Scan for the cell matching the given text and deliver its (X, Y) coordinate at center. 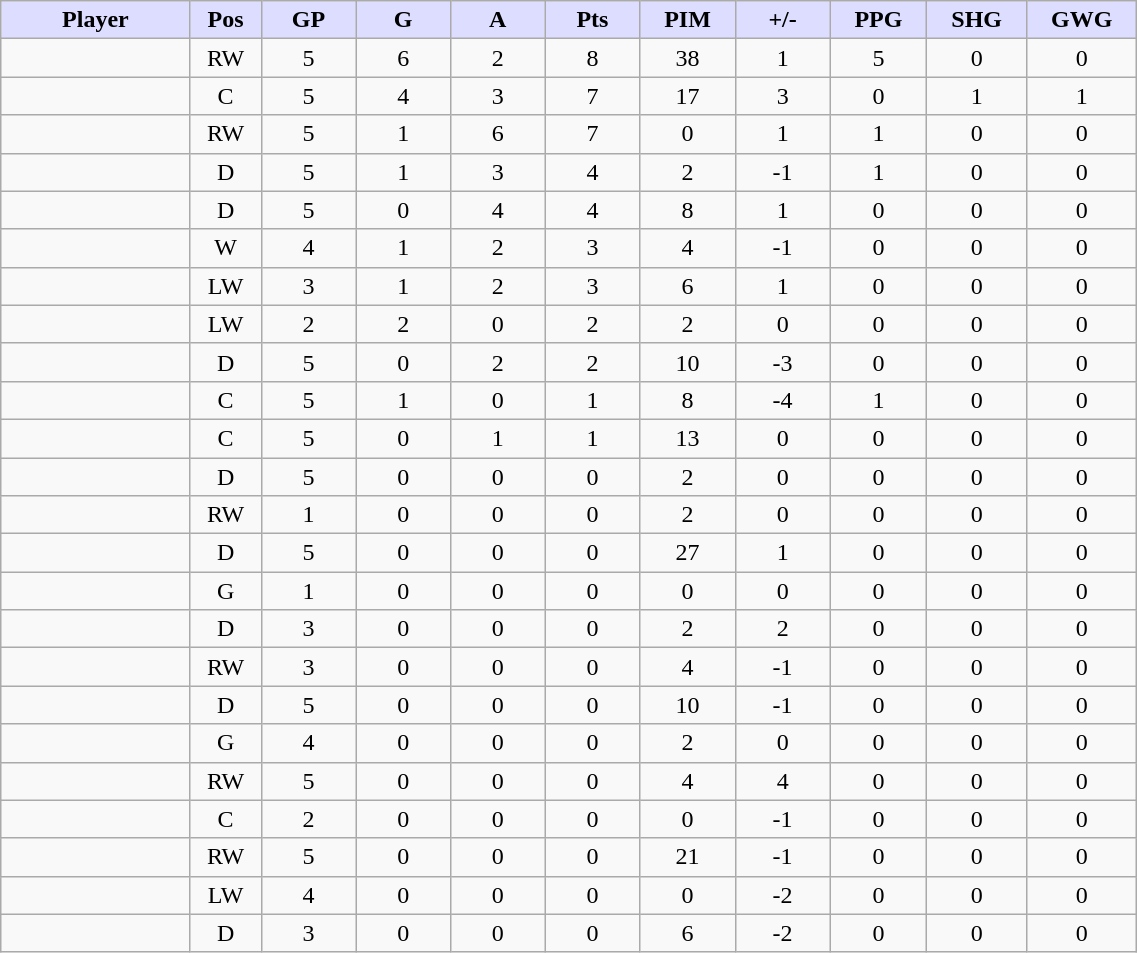
17 (688, 96)
38 (688, 58)
21 (688, 857)
-4 (782, 400)
Player (96, 20)
+/- (782, 20)
A (498, 20)
GWG (1081, 20)
Pts (592, 20)
-3 (782, 362)
PPG (878, 20)
W (226, 248)
GP (308, 20)
27 (688, 553)
13 (688, 438)
Pos (226, 20)
PIM (688, 20)
SHG (977, 20)
